Output the (X, Y) coordinate of the center of the cell containing the given text.  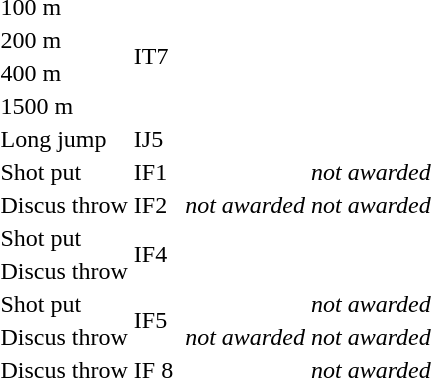
IF5 (153, 320)
IJ5 (153, 139)
IF1 (153, 172)
IF2 (153, 205)
IF4 (153, 254)
